Return the [x, y] coordinate for the center point of the cell that contains the specified text.  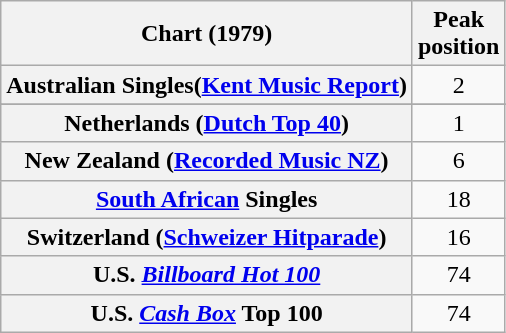
Peakposition [458, 34]
Netherlands (Dutch Top 40) [207, 123]
South African Singles [207, 199]
2 [458, 85]
U.S. Billboard Hot 100 [207, 275]
18 [458, 199]
Chart (1979) [207, 34]
1 [458, 123]
6 [458, 161]
U.S. Cash Box Top 100 [207, 313]
New Zealand (Recorded Music NZ) [207, 161]
Switzerland (Schweizer Hitparade) [207, 237]
Australian Singles(Kent Music Report) [207, 85]
16 [458, 237]
